Extract the [X, Y] coordinate from the center of the cell holding the provided text.  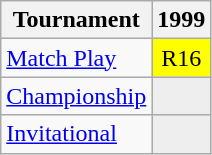
Match Play [76, 58]
Championship [76, 96]
Tournament [76, 20]
1999 [182, 20]
R16 [182, 58]
Invitational [76, 134]
